Extract the (X, Y) coordinate from the center of the cell holding the provided text.  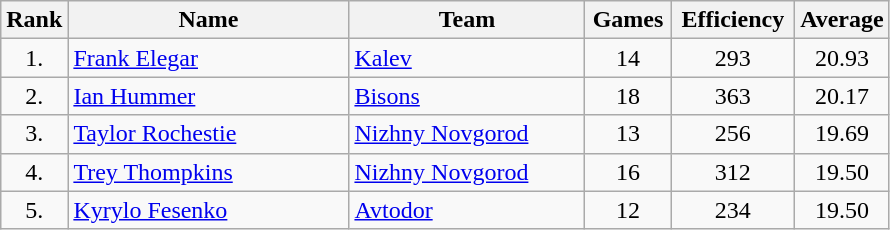
Avtodor (467, 210)
12 (628, 210)
Name (208, 20)
18 (628, 96)
Kalev (467, 58)
Trey Thompkins (208, 172)
4. (34, 172)
Frank Elegar (208, 58)
1. (34, 58)
Bisons (467, 96)
256 (733, 134)
234 (733, 210)
20.17 (842, 96)
Ian Hummer (208, 96)
19.69 (842, 134)
Rank (34, 20)
312 (733, 172)
3. (34, 134)
Kyrylo Fesenko (208, 210)
Efficiency (733, 20)
Taylor Rochestie (208, 134)
Games (628, 20)
13 (628, 134)
14 (628, 58)
20.93 (842, 58)
2. (34, 96)
293 (733, 58)
363 (733, 96)
5. (34, 210)
Average (842, 20)
16 (628, 172)
Team (467, 20)
